Output the [x, y] coordinate of the center of the cell containing the given text.  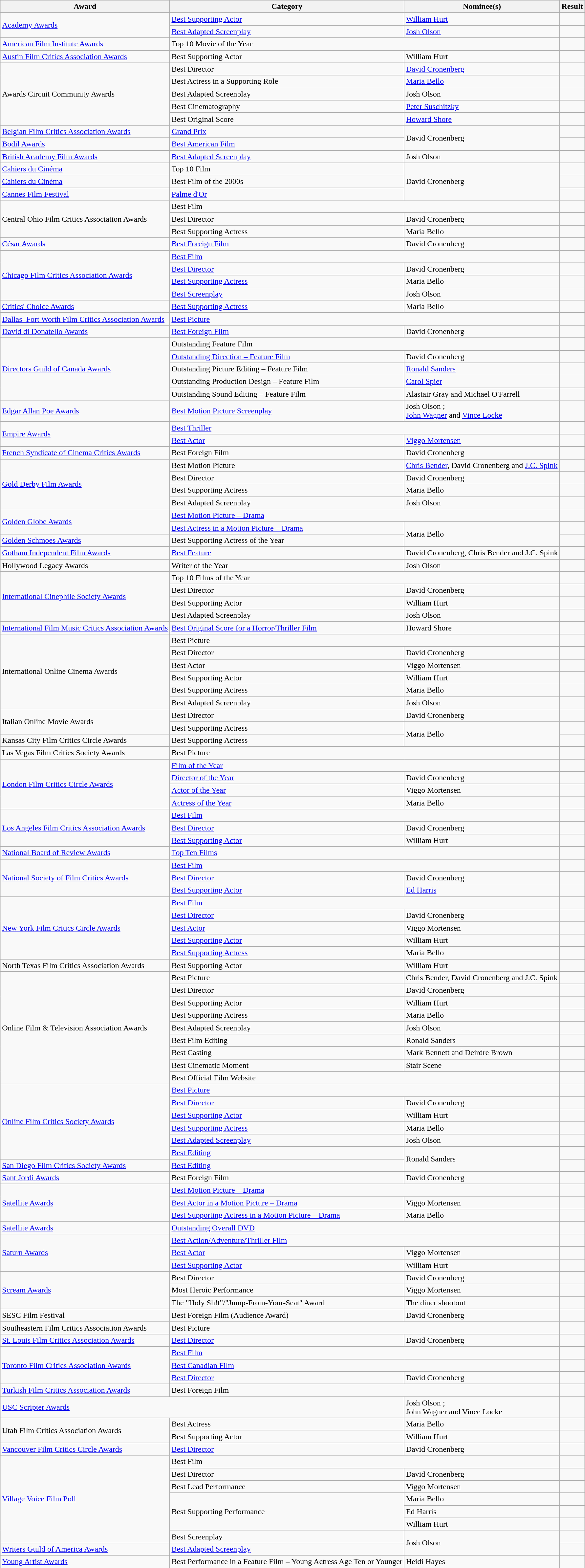
Best American Film [287, 144]
Golden Schmoes Awards [85, 540]
Online Film Critics Society Awards [85, 1121]
Dallas–Fort Worth Film Critics Association Awards [85, 319]
Austin Film Critics Association Awards [85, 56]
Golden Globe Awards [85, 521]
Hollywood Legacy Awards [85, 565]
Chicago Film Critics Association Awards [85, 275]
Outstanding Feature Film [365, 344]
Academy Awards [85, 25]
Toronto Film Critics Association Awards [85, 1365]
César Awards [85, 244]
Heidi Hayes [482, 1561]
Alastair Gray and Michael O'Farrell [482, 394]
Mark Bennett and Deirdre Brown [482, 1053]
Village Voice Film Poll [85, 1499]
New York Film Critics Circle Awards [85, 928]
Critics' Choice Awards [85, 306]
Actress of the Year [287, 803]
Actor of the Year [287, 790]
Director of the Year [287, 778]
The "Holy Sh!t"/"Jump-From-Your-Seat" Award [287, 1303]
Outstanding Direction – Feature Film [287, 356]
Outstanding Overall DVD [365, 1228]
Best Original Score for a Horror/Thriller Film [287, 628]
Best Official Film Website [365, 1078]
Los Angeles Film Critics Association Awards [85, 828]
Peter Suschitzky [482, 106]
Best Feature [287, 553]
Sant Jordi Awards [85, 1178]
Online Film & Television Association Awards [85, 1028]
Best Supporting Performance [287, 1512]
British Academy Film Awards [85, 157]
Best Motion Picture Screenplay [287, 411]
St. Louis Film Critics Association Awards [85, 1340]
Empire Awards [85, 434]
Writer of the Year [287, 565]
North Texas Film Critics Association Awards [85, 965]
London Film Critics Circle Awards [85, 784]
Best Actress [287, 1424]
Best Canadian Film [365, 1365]
Outstanding Sound Editing – Feature Film [287, 394]
Best Motion Picture [287, 465]
Top Ten Films [365, 853]
Best Original Score [287, 119]
Category [287, 7]
Cannes Film Festival [85, 194]
Outstanding Production Design – Feature Film [287, 382]
SESC Film Festival [85, 1315]
Gotham Independent Film Awards [85, 553]
Best Supporting Actress of the Year [287, 540]
Best Performance in a Feature Film – Young Actress Age Ten or Younger [287, 1561]
USC Scripter Awards [202, 1407]
Best Film of the 2000s [287, 182]
Carol Spier [482, 382]
Award [85, 7]
Outstanding Picture Editing – Feature Film [287, 369]
Best Action/Adventure/Thriller Film [365, 1240]
Palme d'Or [287, 194]
Best Cinematography [287, 106]
Grand Prix [287, 131]
Vancouver Film Critics Circle Awards [85, 1449]
San Diego Film Critics Society Awards [85, 1165]
Utah Film Critics Association Awards [85, 1430]
Best Film Editing [287, 1040]
Directors Guild of Canada Awards [85, 369]
Nominee(s) [482, 7]
Turkish Film Critics Association Awards [85, 1390]
Best Supporting Actress in a Motion Picture – Drama [287, 1215]
David Cronenberg, Chris Bender and J.C. Spink [482, 553]
Edgar Allan Poe Awards [85, 411]
Belgian Film Critics Association Awards [85, 131]
Best Lead Performance [287, 1487]
National Board of Review Awards [85, 853]
Writers Guild of America Awards [85, 1549]
Most Heroic Performance [287, 1290]
Stair Scene [482, 1065]
Best Casting [287, 1053]
Result [572, 7]
Gold Derby Film Awards [85, 484]
Kansas City Film Critics Circle Awards [85, 740]
Young Artist Awards [85, 1561]
French Syndicate of Cinema Critics Awards [85, 453]
International Cinephile Society Awards [85, 597]
David di Donatello Awards [85, 331]
National Society of Film Critics Awards [85, 878]
Scream Awards [85, 1290]
Best Actress in a Supporting Role [287, 81]
International Online Cinema Awards [85, 672]
Best Actress in a Motion Picture – Drama [287, 528]
Awards Circuit Community Awards [85, 94]
Best Actor in a Motion Picture – Drama [287, 1203]
Best Thriller [365, 428]
Top 10 Film [287, 169]
Top 10 Movie of the Year [365, 44]
The diner shootout [482, 1303]
Saturn Awards [85, 1253]
International Film Music Critics Association Awards [85, 628]
Central Ohio Film Critics Association Awards [85, 219]
Film of the Year [365, 765]
Bodil Awards [85, 144]
Best Cinematic Moment [287, 1065]
Southeastern Film Critics Association Awards [85, 1328]
Top 10 Films of the Year [365, 578]
Best Foreign Film (Audience Award) [287, 1315]
Las Vegas Film Critics Society Awards [85, 753]
Italian Online Movie Awards [85, 721]
American Film Institute Awards [85, 44]
